Search for the cell housing the specified text and yield its (X, Y) center coordinate. 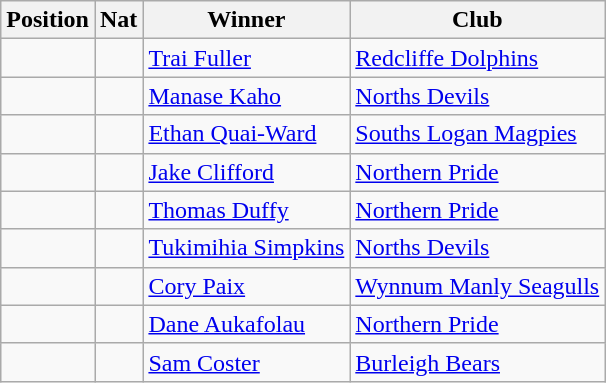
Dane Aukafolau (246, 324)
Winner (246, 20)
Cory Paix (246, 286)
Nat (118, 20)
Manase Kaho (246, 96)
Ethan Quai-Ward (246, 134)
Club (478, 20)
Sam Coster (246, 362)
Burleigh Bears (478, 362)
Souths Logan Magpies (478, 134)
Jake Clifford (246, 172)
Redcliffe Dolphins (478, 58)
Thomas Duffy (246, 210)
Tukimihia Simpkins (246, 248)
Wynnum Manly Seagulls (478, 286)
Trai Fuller (246, 58)
Position (48, 20)
